Search for the cell housing the specified text and yield its [X, Y] center coordinate. 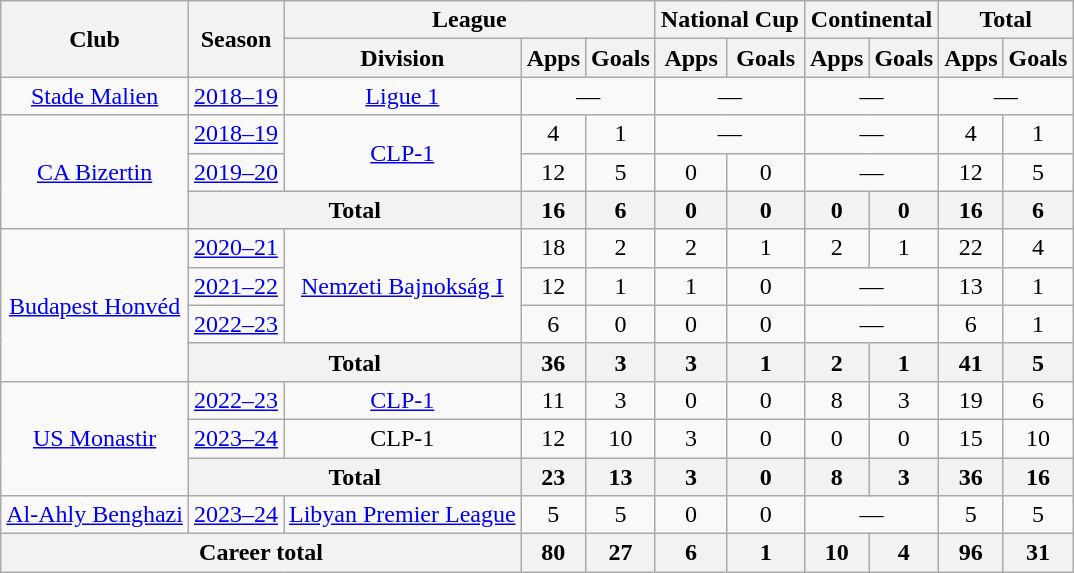
Division [403, 58]
96 [971, 553]
Al-Ahly Benghazi [95, 515]
Career total [261, 553]
2019–20 [236, 172]
2020–21 [236, 248]
Nemzeti Bajnokság I [403, 286]
US Monastir [95, 438]
15 [971, 438]
Ligue 1 [403, 96]
80 [553, 553]
League [470, 20]
Libyan Premier League [403, 515]
National Cup [730, 20]
11 [553, 400]
Budapest Honvéd [95, 305]
Club [95, 39]
19 [971, 400]
23 [553, 477]
Season [236, 39]
22 [971, 248]
Stade Malien [95, 96]
27 [621, 553]
CA Bizertin [95, 172]
18 [553, 248]
31 [1038, 553]
41 [971, 362]
2021–22 [236, 286]
Continental [871, 20]
